Return (X, Y) of the center of cell containing provided text 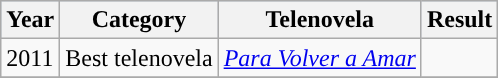
Best telenovela (139, 58)
Telenovela (320, 20)
Para Volver a Amar (320, 58)
Year (30, 20)
Category (139, 20)
2011 (30, 58)
Result (459, 20)
